Output the (x, y) coordinate of the center of the cell containing the given text.  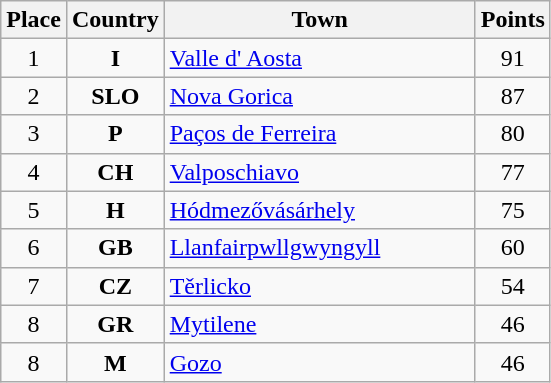
6 (34, 248)
Valposchiavo (320, 172)
80 (512, 134)
Těrlicko (320, 286)
4 (34, 172)
75 (512, 210)
GB (115, 248)
5 (34, 210)
91 (512, 58)
87 (512, 96)
I (115, 58)
M (115, 362)
Valle d' Aosta (320, 58)
Points (512, 20)
Hódmezővásárhely (320, 210)
2 (34, 96)
Place (34, 20)
54 (512, 286)
P (115, 134)
CZ (115, 286)
Nova Gorica (320, 96)
7 (34, 286)
Country (115, 20)
Town (320, 20)
GR (115, 324)
60 (512, 248)
Mytilene (320, 324)
Llanfairpwllgwyngyll (320, 248)
Gozo (320, 362)
Paços de Ferreira (320, 134)
77 (512, 172)
SLO (115, 96)
3 (34, 134)
CH (115, 172)
H (115, 210)
1 (34, 58)
